Provide the (X, Y) coordinate of the cell's center where the given text is located.  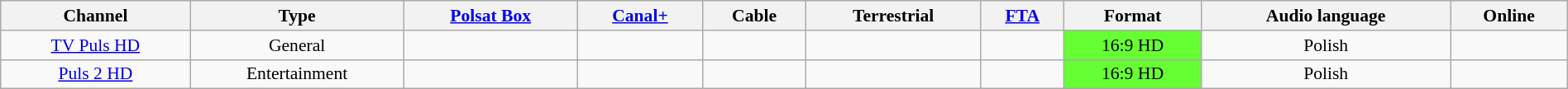
Terrestrial (893, 16)
Format (1133, 16)
Cable (754, 16)
Type (297, 16)
Online (1508, 16)
FTA (1022, 16)
Entertainment (297, 74)
Polsat Box (490, 16)
Canal+ (640, 16)
Puls 2 HD (96, 74)
TV Puls HD (96, 45)
General (297, 45)
Audio language (1325, 16)
Channel (96, 16)
